For the text-containing cell, return its midpoint in (X, Y) coordinate format. 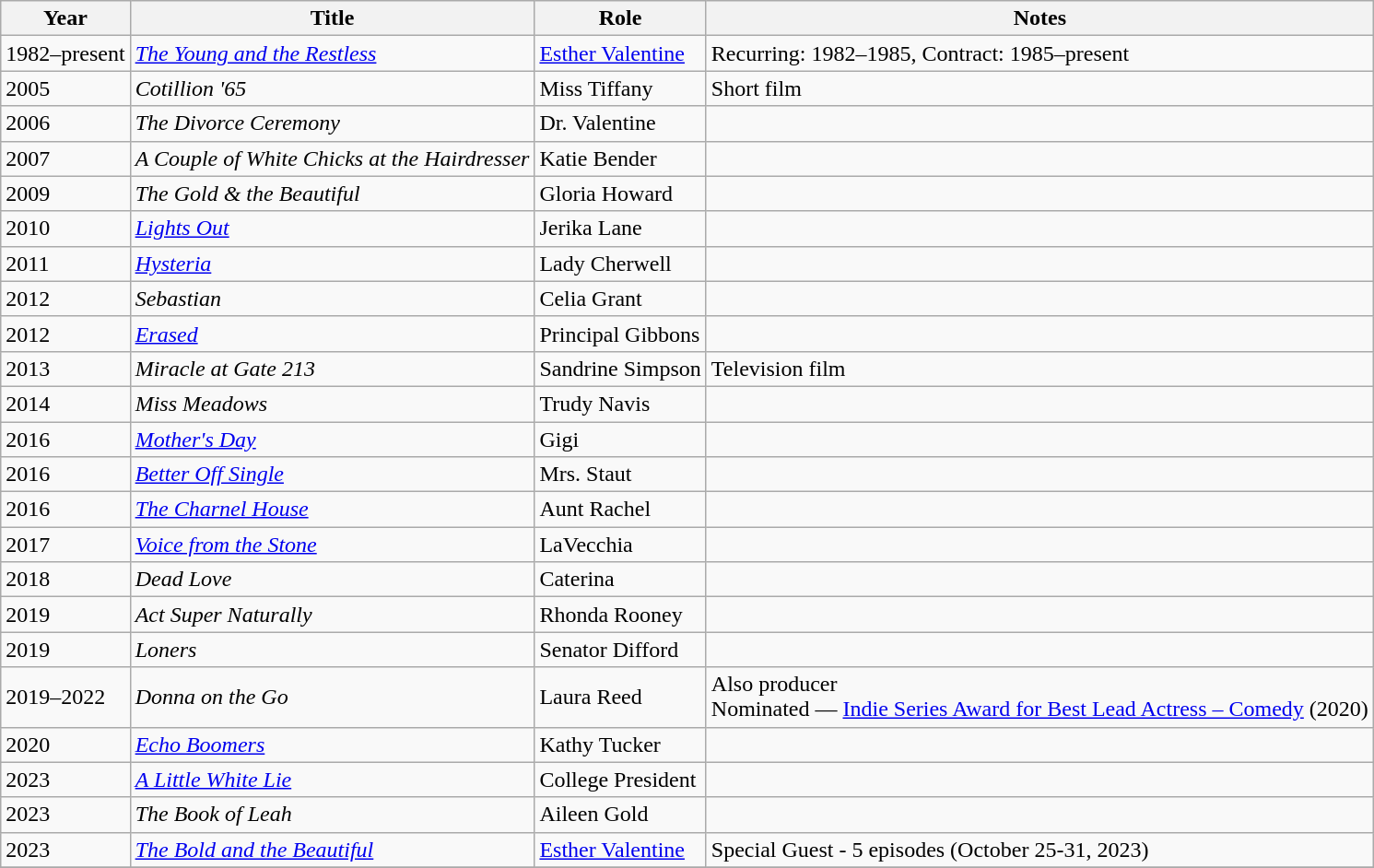
Gloria Howard (620, 194)
Also producerNominated — Indie Series Award for Best Lead Actress – Comedy (2020) (1039, 697)
Miracle at Gate 213 (332, 369)
The Young and the Restless (332, 53)
A Couple of White Chicks at the Hairdresser (332, 158)
2018 (65, 580)
Cotillion '65 (332, 88)
1982–present (65, 53)
Dr. Valentine (620, 123)
Television film (1039, 369)
Act Super Naturally (332, 615)
Voice from the Stone (332, 545)
Celia Grant (620, 299)
The Bold and the Beautiful (332, 850)
Senator Difford (620, 650)
Hysteria (332, 264)
Rhonda Rooney (620, 615)
The Gold & the Beautiful (332, 194)
Role (620, 18)
2013 (65, 369)
Jerika Lane (620, 229)
Caterina (620, 580)
Miss Tiffany (620, 88)
Sandrine Simpson (620, 369)
Better Off Single (332, 475)
Laura Reed (620, 697)
Lights Out (332, 229)
Sebastian (332, 299)
The Divorce Ceremony (332, 123)
2007 (65, 158)
College President (620, 780)
2011 (65, 264)
Loners (332, 650)
2005 (65, 88)
Aunt Rachel (620, 510)
2006 (65, 123)
2020 (65, 745)
2017 (65, 545)
Mrs. Staut (620, 475)
LaVecchia (620, 545)
Donna on the Go (332, 697)
Notes (1039, 18)
2010 (65, 229)
Short film (1039, 88)
Echo Boomers (332, 745)
Principal Gibbons (620, 334)
Title (332, 18)
Lady Cherwell (620, 264)
Kathy Tucker (620, 745)
Gigi (620, 440)
Year (65, 18)
Mother's Day (332, 440)
Dead Love (332, 580)
2014 (65, 404)
Special Guest - 5 episodes (October 25-31, 2023) (1039, 850)
2009 (65, 194)
2019–2022 (65, 697)
The Charnel House (332, 510)
Recurring: 1982–1985, Contract: 1985–present (1039, 53)
A Little White Lie (332, 780)
Erased (332, 334)
Katie Bender (620, 158)
The Book of Leah (332, 815)
Miss Meadows (332, 404)
Aileen Gold (620, 815)
Trudy Navis (620, 404)
